Locate the cell with the specified text and output its (x, y) center coordinate. 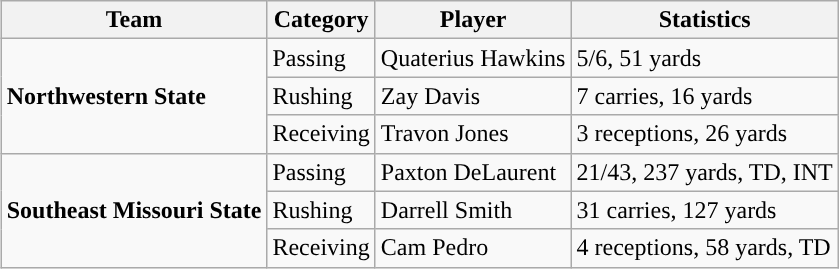
5/6, 51 yards (704, 58)
31 carries, 127 yards (704, 210)
Paxton DeLaurent (473, 172)
Zay Davis (473, 96)
Southeast Missouri State (134, 210)
3 receptions, 26 yards (704, 134)
Northwestern State (134, 96)
Travon Jones (473, 134)
7 carries, 16 yards (704, 96)
Darrell Smith (473, 210)
Statistics (704, 20)
21/43, 237 yards, TD, INT (704, 172)
Player (473, 20)
Team (134, 20)
Category (321, 20)
Cam Pedro (473, 248)
Quaterius Hawkins (473, 58)
4 receptions, 58 yards, TD (704, 248)
